For the text-containing cell, return its midpoint in [x, y] coordinate format. 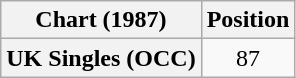
Chart (1987) [101, 20]
87 [248, 58]
UK Singles (OCC) [101, 58]
Position [248, 20]
